Find where the given text appears and provide that cell's center as [x, y] coordinate. 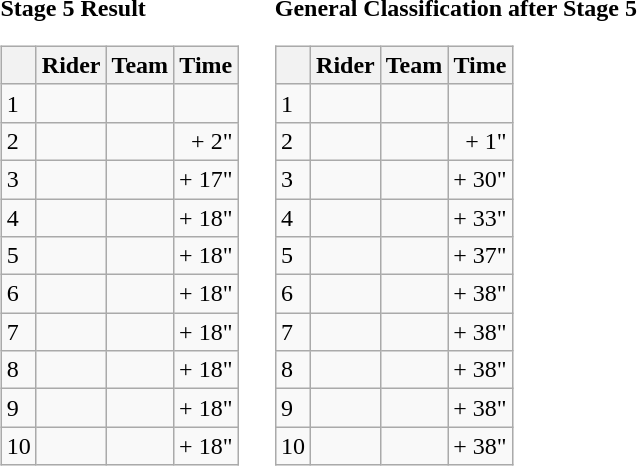
+ 30" [480, 179]
+ 1" [480, 141]
+ 17" [206, 179]
+ 33" [480, 217]
+ 37" [480, 256]
+ 2" [206, 141]
